Output the [x, y] coordinate of the center of the cell containing the given text.  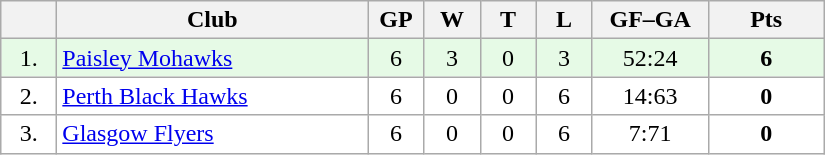
7:71 [650, 134]
Club [212, 20]
3. [29, 134]
Glasgow Flyers [212, 134]
2. [29, 96]
W [452, 20]
14:63 [650, 96]
Pts [766, 20]
GF–GA [650, 20]
GP [396, 20]
52:24 [650, 58]
T [508, 20]
Perth Black Hawks [212, 96]
Paisley Mohawks [212, 58]
L [564, 20]
1. [29, 58]
